Return (X, Y) of the center of cell containing provided text 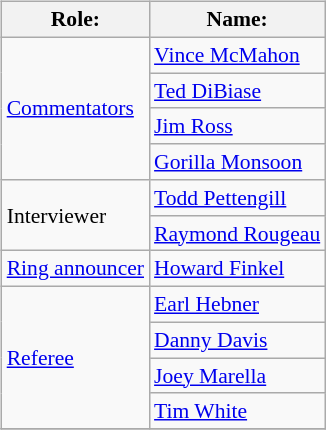
Gorilla Monsoon (237, 162)
Earl Hebner (237, 305)
Role: (76, 20)
Interviewer (76, 216)
Ted DiBiase (237, 91)
Todd Pettengill (237, 198)
Jim Ross (237, 126)
Joey Marella (237, 376)
Tim White (237, 411)
Referee (76, 358)
Name: (237, 20)
Danny Davis (237, 340)
Raymond Rougeau (237, 233)
Commentators (76, 108)
Ring announcer (76, 269)
Howard Finkel (237, 269)
Vince McMahon (237, 55)
